Provide the (X, Y) coordinate of the cell's center where the given text is located.  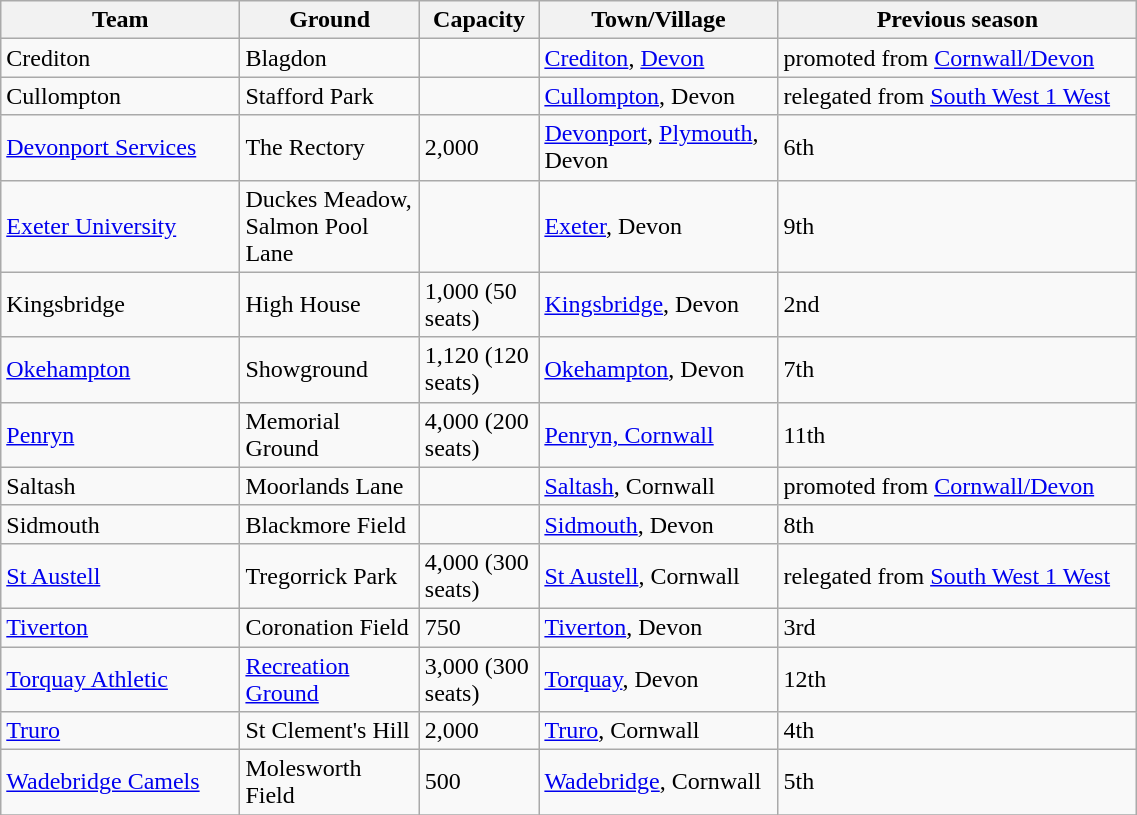
2nd (958, 304)
Saltash, Cornwall (658, 486)
Coronation Field (330, 627)
5th (958, 782)
Sidmouth, Devon (658, 524)
6th (958, 148)
Previous season (958, 20)
12th (958, 678)
Penryn (120, 434)
Cullompton, Devon (658, 96)
Team (120, 20)
Kingsbridge, Devon (658, 304)
8th (958, 524)
4,000 (200 seats) (479, 434)
4,000 (300 seats) (479, 576)
3,000 (300 seats) (479, 678)
Sidmouth (120, 524)
Torquay Athletic (120, 678)
Recreation Ground (330, 678)
Moorlands Lane (330, 486)
9th (958, 226)
Okehampton, Devon (658, 370)
Duckes Meadow, Salmon Pool Lane (330, 226)
High House (330, 304)
Penryn, Cornwall (658, 434)
4th (958, 731)
Torquay, Devon (658, 678)
Truro (120, 731)
500 (479, 782)
Cullompton (120, 96)
Molesworth Field (330, 782)
Stafford Park (330, 96)
Blackmore Field (330, 524)
Wadebridge, Cornwall (658, 782)
St Austell (120, 576)
Tregorrick Park (330, 576)
Devonport, Plymouth, Devon (658, 148)
Kingsbridge (120, 304)
Truro, Cornwall (658, 731)
1,120 (120 seats) (479, 370)
Town/Village (658, 20)
Ground (330, 20)
1,000 (50 seats) (479, 304)
Capacity (479, 20)
Exeter, Devon (658, 226)
11th (958, 434)
750 (479, 627)
Tiverton, Devon (658, 627)
Crediton, Devon (658, 58)
Blagdon (330, 58)
Devonport Services (120, 148)
Okehampton (120, 370)
Memorial Ground (330, 434)
The Rectory (330, 148)
Tiverton (120, 627)
St Austell, Cornwall (658, 576)
Saltash (120, 486)
Showground (330, 370)
Wadebridge Camels (120, 782)
3rd (958, 627)
7th (958, 370)
Crediton (120, 58)
Exeter University (120, 226)
St Clement's Hill (330, 731)
